Identify which cell holds the provided text, then report its [X, Y] central coordinate. 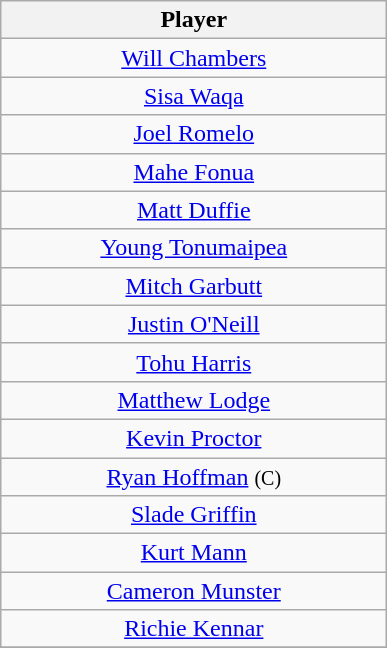
Slade Griffin [194, 515]
Matthew Lodge [194, 400]
Mahe Fonua [194, 172]
Cameron Munster [194, 591]
Young Tonumaipea [194, 248]
Joel Romelo [194, 134]
Tohu Harris [194, 362]
Will Chambers [194, 58]
Kurt Mann [194, 553]
Mitch Garbutt [194, 286]
Justin O'Neill [194, 324]
Kevin Proctor [194, 438]
Sisa Waqa [194, 96]
Richie Kennar [194, 629]
Player [194, 20]
Matt Duffie [194, 210]
Ryan Hoffman (C) [194, 477]
